Find where the given text appears and provide that cell's center as (X, Y) coordinate. 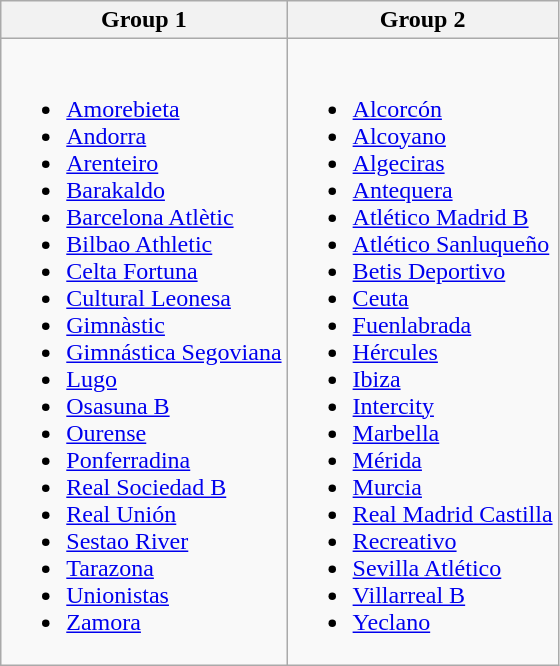
Group 1 (144, 20)
Group 2 (422, 20)
